Pinpoint the cell where the given text exists, returning its (x, y) midpoint coordinate. 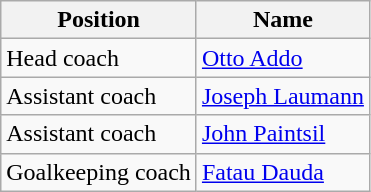
Position (99, 20)
Head coach (99, 58)
Joseph Laumann (282, 96)
Fatau Dauda (282, 172)
Goalkeeping coach (99, 172)
Otto Addo (282, 58)
Name (282, 20)
John Paintsil (282, 134)
